Locate the cell with the specified text and output its (X, Y) center coordinate. 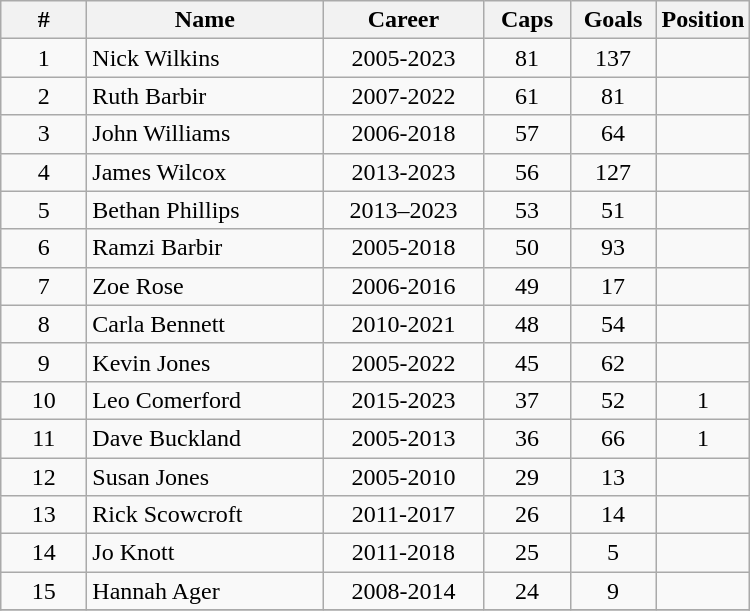
57 (527, 134)
2005-2023 (404, 58)
Rick Scowcroft (205, 515)
93 (613, 248)
Name (205, 20)
61 (527, 96)
2013-2023 (404, 172)
127 (613, 172)
10 (44, 400)
11 (44, 438)
15 (44, 591)
62 (613, 362)
2005-2018 (404, 248)
26 (527, 515)
Leo Comerford (205, 400)
2005-2010 (404, 477)
2008-2014 (404, 591)
50 (527, 248)
52 (613, 400)
54 (613, 324)
4 (44, 172)
Caps (527, 20)
49 (527, 286)
51 (613, 210)
64 (613, 134)
2006-2016 (404, 286)
Kevin Jones (205, 362)
36 (527, 438)
2005-2022 (404, 362)
24 (527, 591)
2011-2018 (404, 553)
Carla Bennett (205, 324)
2007-2022 (404, 96)
Zoe Rose (205, 286)
James Wilcox (205, 172)
66 (613, 438)
Ramzi Barbir (205, 248)
56 (527, 172)
Nick Wilkins (205, 58)
2006-2018 (404, 134)
2 (44, 96)
Career (404, 20)
37 (527, 400)
17 (613, 286)
3 (44, 134)
45 (527, 362)
Goals (613, 20)
29 (527, 477)
137 (613, 58)
Hannah Ager (205, 591)
2013–2023 (404, 210)
2011-2017 (404, 515)
25 (527, 553)
Susan Jones (205, 477)
# (44, 20)
Position (703, 20)
48 (527, 324)
Ruth Barbir (205, 96)
8 (44, 324)
John Williams (205, 134)
7 (44, 286)
2005-2013 (404, 438)
Dave Buckland (205, 438)
12 (44, 477)
Bethan Phillips (205, 210)
6 (44, 248)
Jo Knott (205, 553)
53 (527, 210)
2015-2023 (404, 400)
2010-2021 (404, 324)
